Locate the cell with the specified text and output its [x, y] center coordinate. 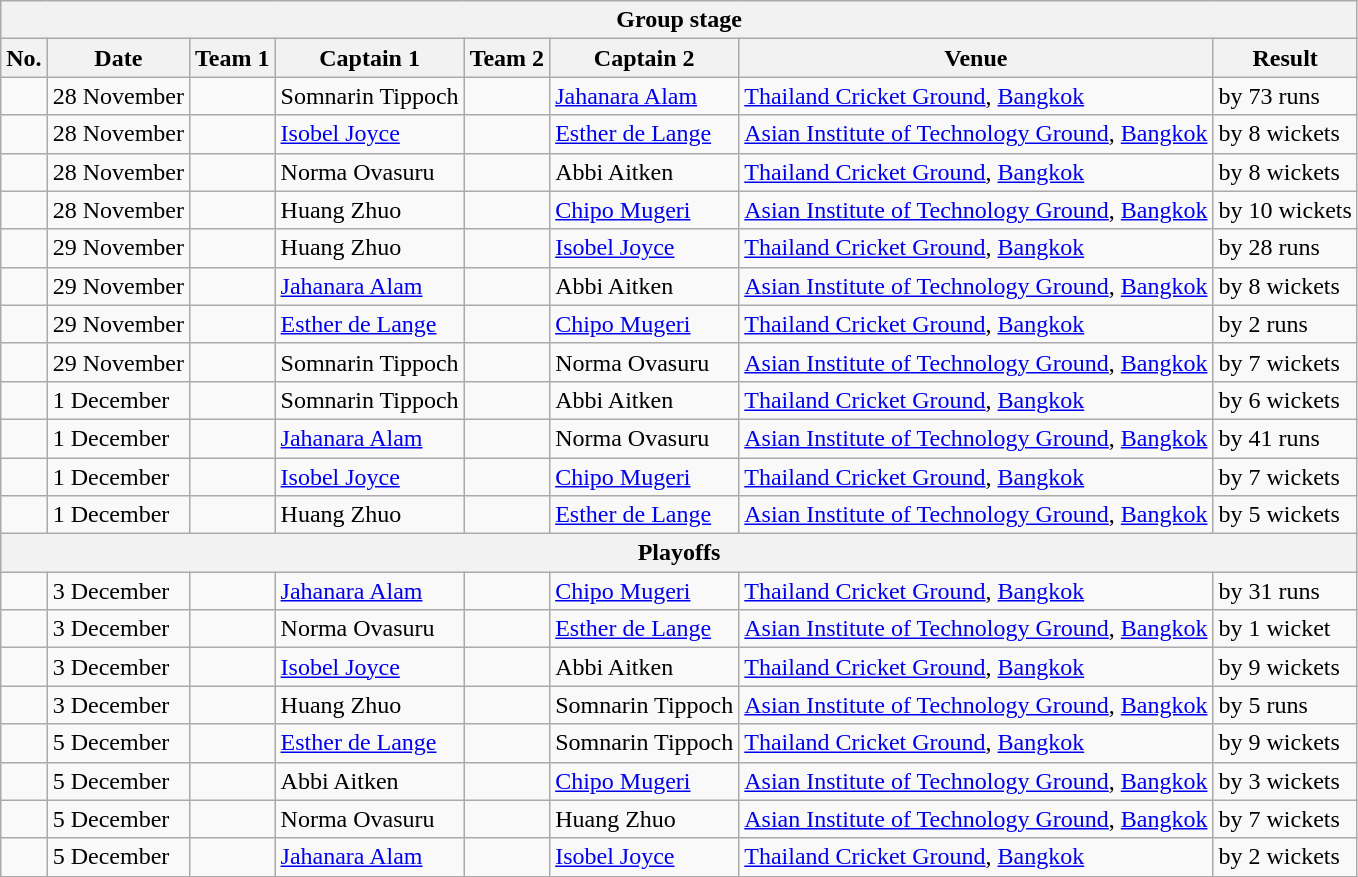
by 6 wickets [1285, 400]
Team 1 [233, 58]
by 28 runs [1285, 248]
by 1 wicket [1285, 629]
No. [24, 58]
Playoffs [680, 553]
Captain 2 [644, 58]
by 73 runs [1285, 96]
by 2 runs [1285, 324]
by 2 wickets [1285, 857]
by 31 runs [1285, 591]
by 10 wickets [1285, 210]
Result [1285, 58]
by 41 runs [1285, 438]
Captain 1 [370, 58]
by 5 wickets [1285, 515]
Group stage [680, 20]
Date [118, 58]
Venue [976, 58]
Team 2 [507, 58]
by 5 runs [1285, 705]
by 3 wickets [1285, 781]
